For the text-containing cell, return its midpoint in (x, y) coordinate format. 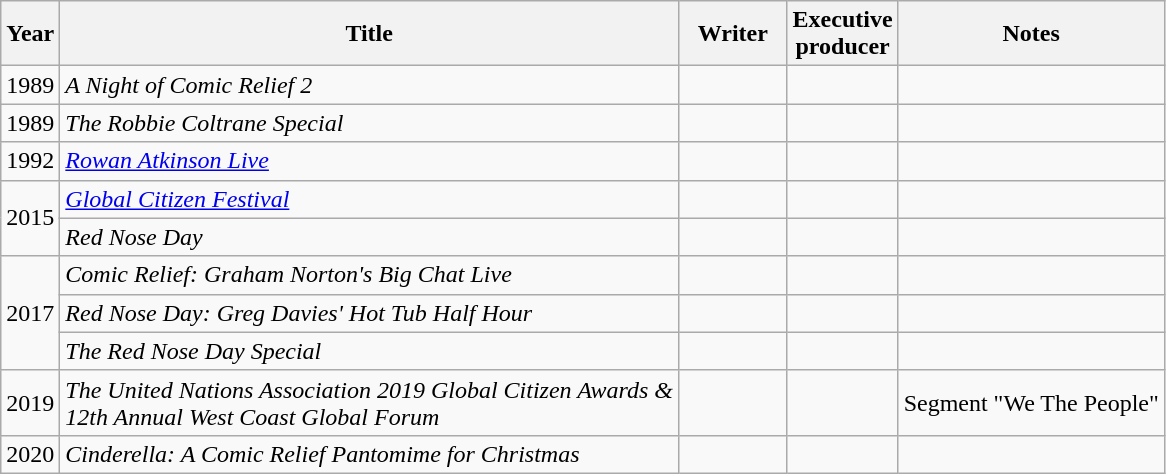
A Night of Comic Relief 2 (370, 85)
2017 (30, 313)
1992 (30, 161)
Year (30, 34)
The Red Nose Day Special (370, 351)
Segment "We The People" (1031, 402)
Cinderella: A Comic Relief Pantomime for Christmas (370, 454)
2020 (30, 454)
Red Nose Day (370, 237)
The United Nations Association 2019 Global Citizen Awards &12th Annual West Coast Global Forum (370, 402)
Rowan Atkinson Live (370, 161)
Writer (732, 34)
The Robbie Coltrane Special (370, 123)
Notes (1031, 34)
Executive producer (842, 34)
Title (370, 34)
2015 (30, 218)
2019 (30, 402)
Comic Relief: Graham Norton's Big Chat Live (370, 275)
Global Citizen Festival (370, 199)
Red Nose Day: Greg Davies' Hot Tub Half Hour (370, 313)
